Return the [x, y] coordinate for the center point of the cell that contains the specified text.  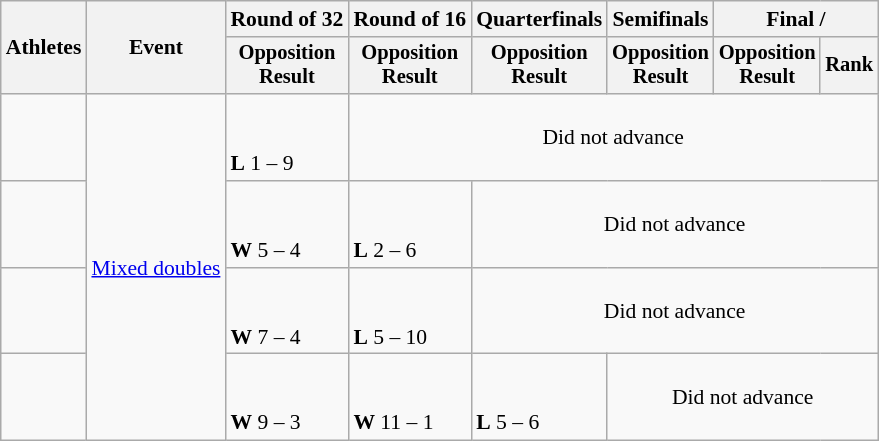
Semifinals [660, 19]
Round of 32 [286, 19]
L 2 – 6 [410, 224]
L 1 – 9 [286, 138]
L 5 – 6 [539, 398]
W 9 – 3 [286, 398]
Event [156, 48]
L 5 – 10 [410, 312]
W 11 – 1 [410, 398]
W 5 – 4 [286, 224]
Quarterfinals [539, 19]
Athletes [44, 48]
Round of 16 [410, 19]
W 7 – 4 [286, 312]
Final / [796, 19]
Mixed doubles [156, 267]
Rank [849, 66]
